Search for the cell housing the specified text and yield its (x, y) center coordinate. 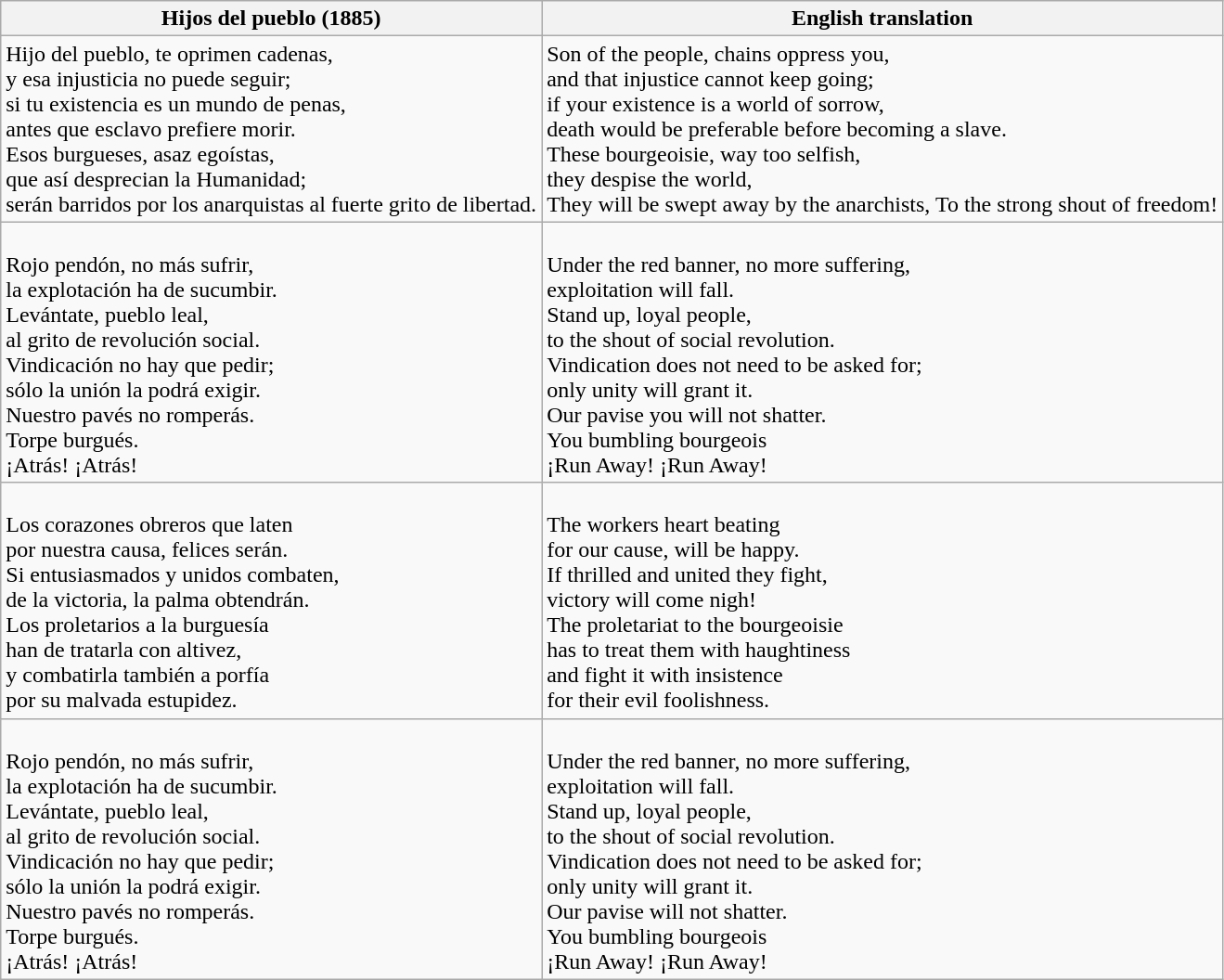
Hijos del pueblo (1885) (271, 19)
English translation (883, 19)
